For the text-containing cell, return its midpoint in [x, y] coordinate format. 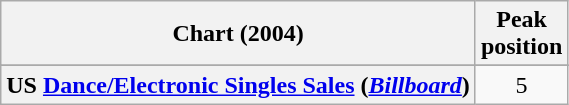
5 [521, 85]
Peakposition [521, 34]
Chart (2004) [238, 34]
US Dance/Electronic Singles Sales (Billboard) [238, 85]
